Pinpoint the cell where the given text exists, returning its [x, y] midpoint coordinate. 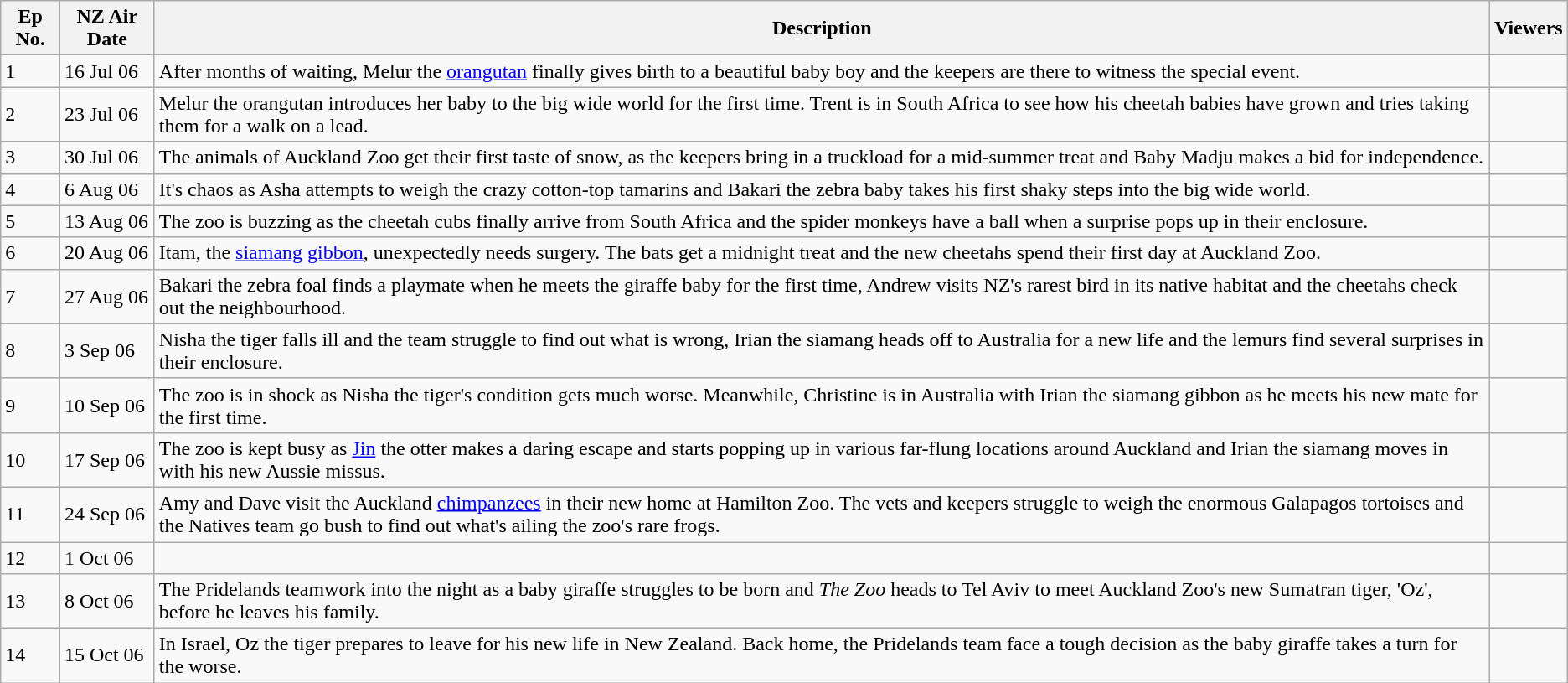
10 Sep 06 [107, 406]
14 [30, 655]
13 [30, 602]
15 Oct 06 [107, 655]
Viewers [1528, 28]
Description [822, 28]
4 [30, 189]
24 Sep 06 [107, 515]
3 Sep 06 [107, 350]
Ep No. [30, 28]
20 Aug 06 [107, 253]
3 [30, 158]
5 [30, 221]
27 Aug 06 [107, 297]
It's chaos as Asha attempts to weigh the crazy cotton-top tamarins and Bakari the zebra baby takes his first shaky steps into the big wide world. [822, 189]
17 Sep 06 [107, 459]
7 [30, 297]
1 [30, 71]
6 Aug 06 [107, 189]
6 [30, 253]
23 Jul 06 [107, 114]
16 Jul 06 [107, 71]
2 [30, 114]
10 [30, 459]
8 Oct 06 [107, 602]
12 [30, 557]
30 Jul 06 [107, 158]
9 [30, 406]
11 [30, 515]
1 Oct 06 [107, 557]
Itam, the siamang gibbon, unexpectedly needs surgery. The bats get a midnight treat and the new cheetahs spend their first day at Auckland Zoo. [822, 253]
8 [30, 350]
13 Aug 06 [107, 221]
After months of waiting, Melur the orangutan finally gives birth to a beautiful baby boy and the keepers are there to witness the special event. [822, 71]
NZ Air Date [107, 28]
